Capture the cell that displays the provided text and extract its [X, Y] central coordinate. 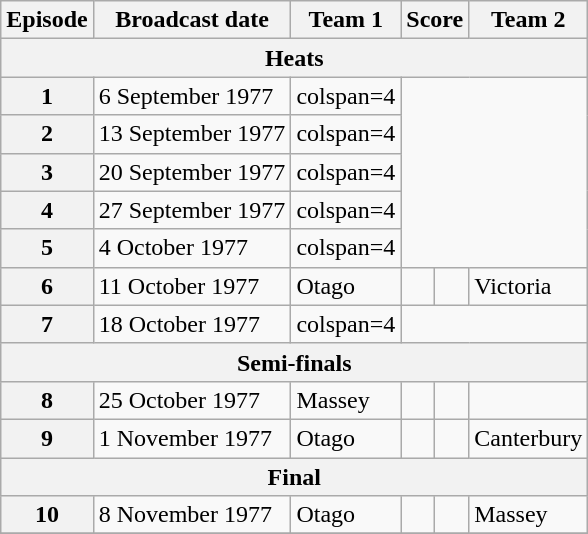
11 October 1977 [192, 286]
Heats [294, 58]
Semi-finals [294, 362]
9 [47, 438]
8 November 1977 [192, 515]
2 [47, 134]
6 [47, 286]
Broadcast date [192, 20]
6 September 1977 [192, 96]
25 October 1977 [192, 400]
Final [294, 477]
13 September 1977 [192, 134]
1 [47, 96]
27 September 1977 [192, 210]
7 [47, 324]
18 October 1977 [192, 324]
Team 1 [346, 20]
1 November 1977 [192, 438]
Episode [47, 20]
5 [47, 248]
4 [47, 210]
Canterbury [528, 438]
Victoria [528, 286]
3 [47, 172]
Score [435, 20]
4 October 1977 [192, 248]
10 [47, 515]
8 [47, 400]
Team 2 [528, 20]
20 September 1977 [192, 172]
